Determine the (X, Y) coordinate at the center of the cell enclosing the given text.  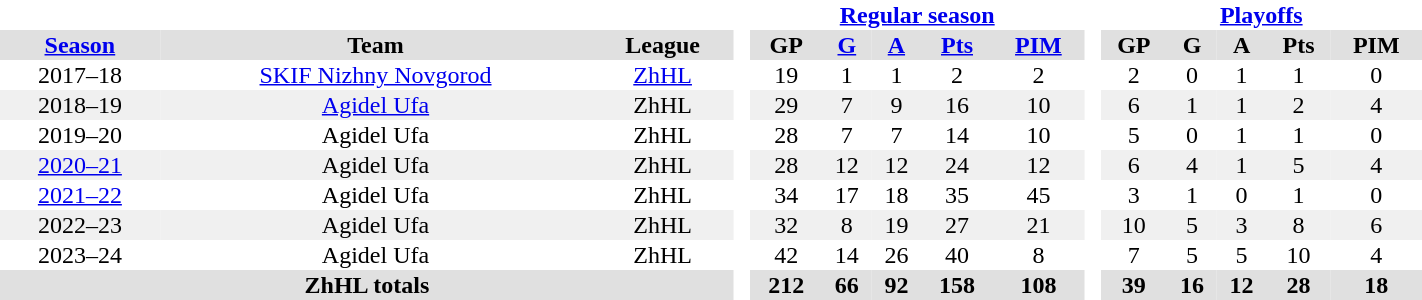
9 (897, 105)
42 (786, 255)
158 (957, 285)
2018–19 (80, 105)
66 (847, 285)
27 (957, 225)
2019–20 (80, 135)
SKIF Nizhny Novgorod (376, 75)
26 (897, 255)
35 (957, 195)
17 (847, 195)
92 (897, 285)
2023–24 (80, 255)
45 (1038, 195)
40 (957, 255)
2017–18 (80, 75)
34 (786, 195)
21 (1038, 225)
29 (786, 105)
108 (1038, 285)
Season (80, 45)
ZhHL totals (367, 285)
39 (1134, 285)
League (662, 45)
Team (376, 45)
24 (957, 165)
2021–22 (80, 195)
Playoffs (1262, 15)
Regular season (917, 15)
2022–23 (80, 225)
212 (786, 285)
2020–21 (80, 165)
32 (786, 225)
